Provide the [X, Y] coordinate of the cell's center where the given text is located.  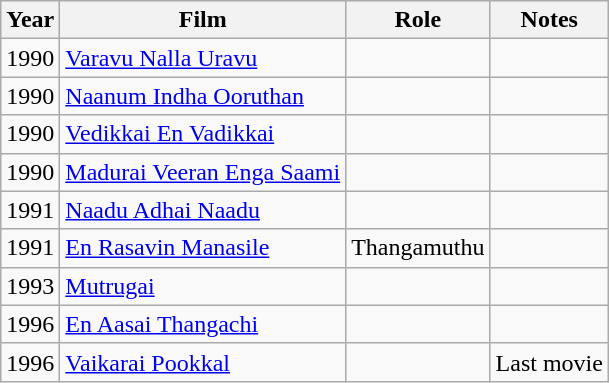
Mutrugai [203, 286]
Last movie [549, 362]
Naadu Adhai Naadu [203, 210]
Role [418, 20]
Year [30, 20]
Madurai Veeran Enga Saami [203, 172]
Varavu Nalla Uravu [203, 58]
Notes [549, 20]
Vedikkai En Vadikkai [203, 134]
Thangamuthu [418, 248]
En Rasavin Manasile [203, 248]
Vaikarai Pookkal [203, 362]
1993 [30, 286]
En Aasai Thangachi [203, 324]
Film [203, 20]
Naanum Indha Ooruthan [203, 96]
